Determine the (x, y) coordinate at the center of the cell enclosing the given text.  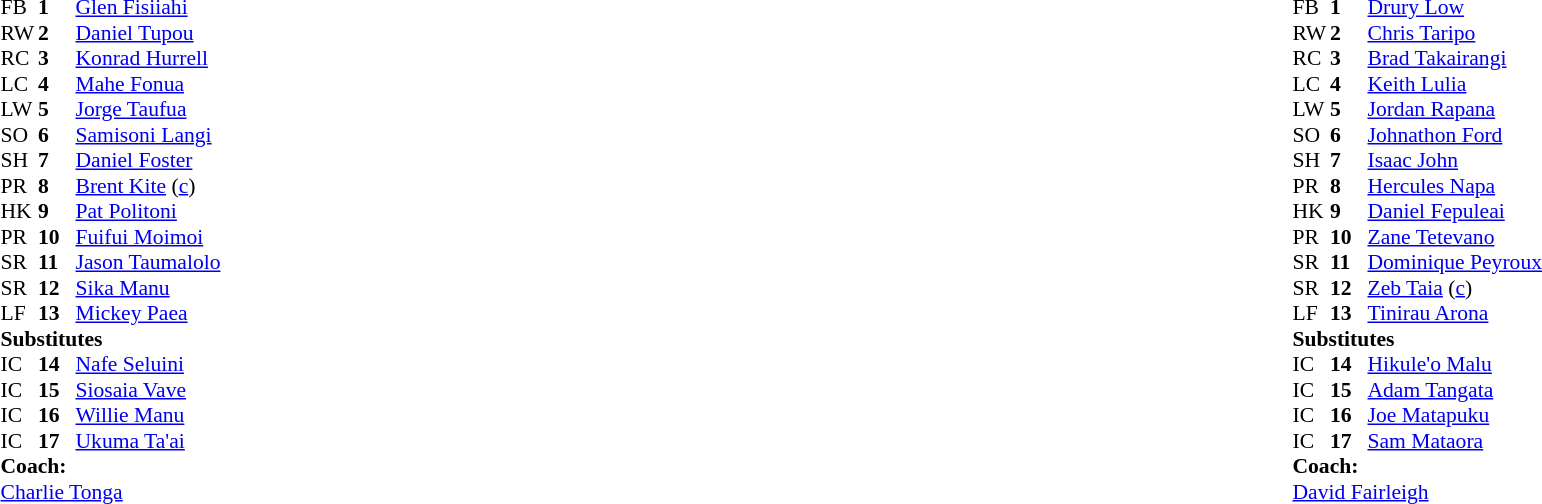
Daniel Tupou (148, 33)
Keith Lulia (1454, 84)
Willie Manu (148, 415)
Johnathon Ford (1454, 135)
Zane Tetevano (1454, 237)
Zeb Taia (c) (1454, 288)
Jorge Taufua (148, 109)
Tinirau Arona (1454, 313)
Hercules Napa (1454, 186)
Ukuma Ta'ai (148, 441)
Dominique Peyroux (1454, 263)
Hikule'o Malu (1454, 365)
Isaac John (1454, 161)
Brad Takairangi (1454, 59)
Konrad Hurrell (148, 59)
Sika Manu (148, 288)
Mickey Paea (148, 313)
Brent Kite (c) (148, 186)
Sam Mataora (1454, 441)
Samisoni Langi (148, 135)
Adam Tangata (1454, 390)
Chris Taripo (1454, 33)
Siosaia Vave (148, 390)
Daniel Foster (148, 161)
Jason Taumalolo (148, 263)
Mahe Fonua (148, 84)
Nafe Seluini (148, 365)
Jordan Rapana (1454, 109)
Joe Matapuku (1454, 415)
Daniel Fepuleai (1454, 211)
Pat Politoni (148, 211)
Fuifui Moimoi (148, 237)
